Return the [X, Y] coordinate for the center point of the cell that contains the specified text.  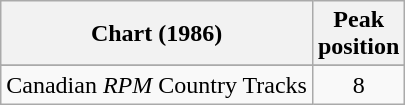
Canadian RPM Country Tracks [157, 85]
Peakposition [358, 34]
8 [358, 85]
Chart (1986) [157, 34]
